Detect which cell encompasses the target text, then output its (x, y) center coordinate. 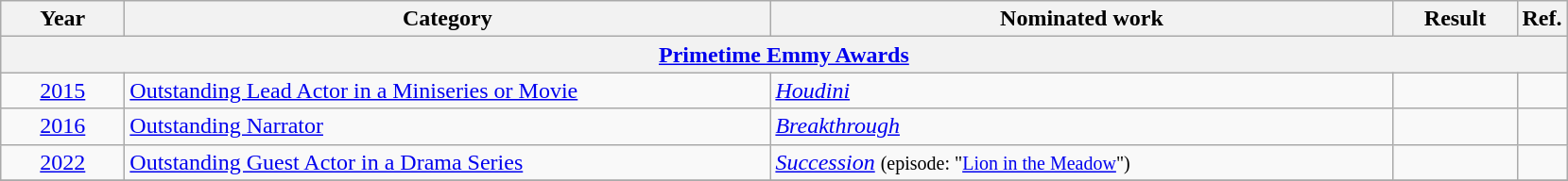
Outstanding Lead Actor in a Miniseries or Movie (448, 90)
Succession (episode: "Lion in the Meadow") (1081, 162)
2015 (62, 90)
Houdini (1081, 90)
Primetime Emmy Awards (784, 55)
Ref. (1542, 19)
Outstanding Narrator (448, 126)
Year (62, 19)
Breakthrough (1081, 126)
2022 (62, 162)
Nominated work (1081, 19)
Result (1456, 19)
2016 (62, 126)
Outstanding Guest Actor in a Drama Series (448, 162)
Category (448, 19)
